Return the (x, y) coordinate for the center point of the cell that contains the specified text.  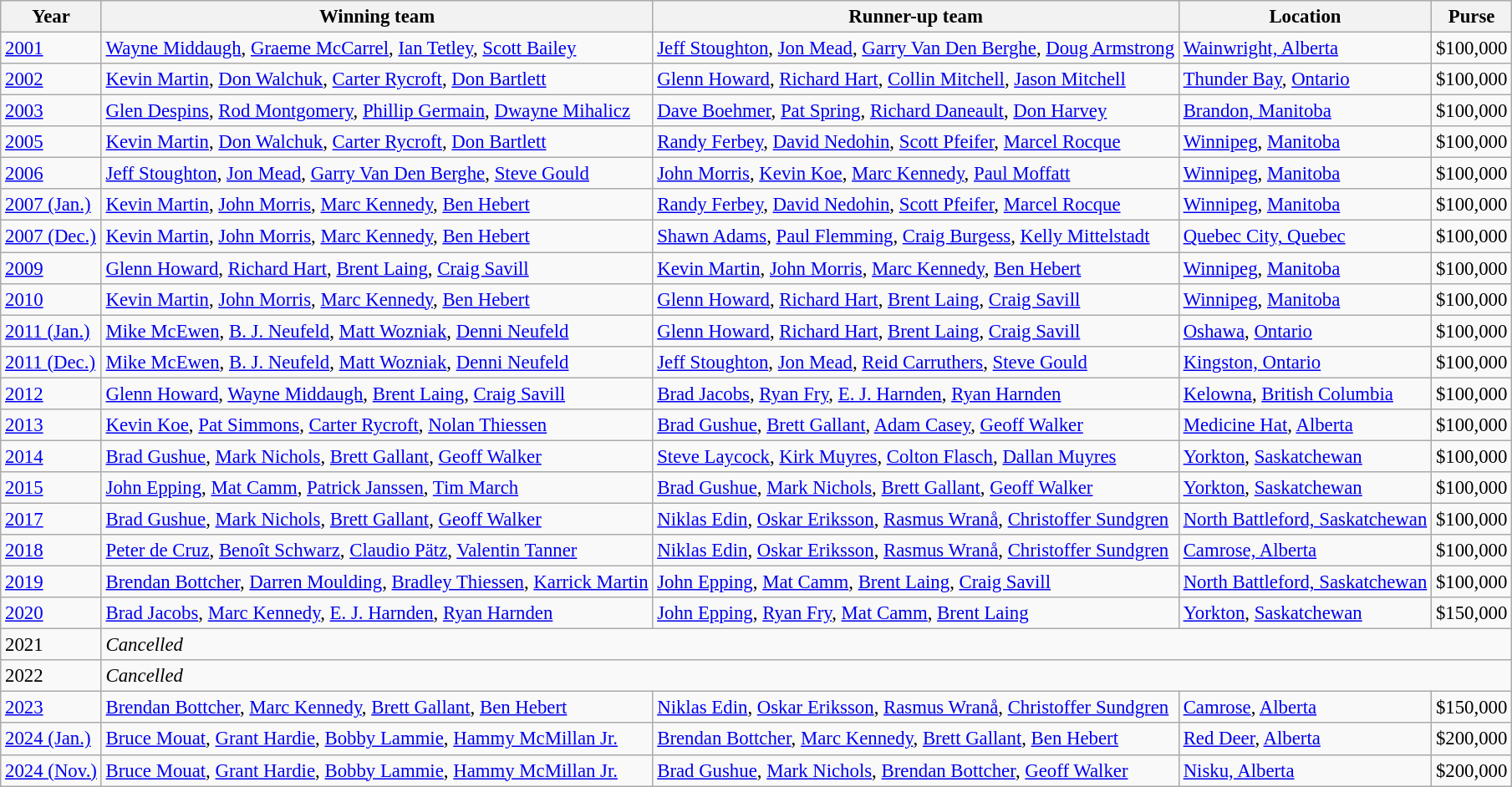
2012 (51, 393)
2005 (51, 142)
Brandon, Manitoba (1305, 111)
Wainwright, Alberta (1305, 48)
2011 (Dec.) (51, 362)
Runner-up team (916, 17)
Glenn Howard, Wayne Middaugh, Brent Laing, Craig Savill (377, 393)
Peter de Cruz, Benoît Schwarz, Claudio Pätz, Valentin Tanner (377, 551)
Red Deer, Alberta (1305, 739)
2019 (51, 582)
2013 (51, 425)
Glen Despins, Rod Montgomery, Phillip Germain, Dwayne Mihalicz (377, 111)
Brad Gushue, Brett Gallant, Adam Casey, Geoff Walker (916, 425)
Jeff Stoughton, Jon Mead, Garry Van Den Berghe, Doug Armstrong (916, 48)
Kevin Koe, Pat Simmons, Carter Rycroft, Nolan Thiessen (377, 425)
2017 (51, 519)
2018 (51, 551)
2003 (51, 111)
2011 (Jan.) (51, 331)
John Epping, Mat Camm, Brent Laing, Craig Savill (916, 582)
2002 (51, 79)
2006 (51, 174)
John Morris, Kevin Koe, Marc Kennedy, Paul Moffatt (916, 174)
Shawn Adams, Paul Flemming, Craig Burgess, Kelly Mittelstadt (916, 236)
Purse (1472, 17)
2001 (51, 48)
2007 (Jan.) (51, 205)
Kingston, Ontario (1305, 362)
Quebec City, Quebec (1305, 236)
2009 (51, 268)
Brad Gushue, Mark Nichols, Brendan Bottcher, Geoff Walker (916, 770)
2014 (51, 456)
2020 (51, 613)
Brad Jacobs, Marc Kennedy, E. J. Harnden, Ryan Harnden (377, 613)
John Epping, Mat Camm, Patrick Janssen, Tim March (377, 488)
2022 (51, 676)
Dave Boehmer, Pat Spring, Richard Daneault, Don Harvey (916, 111)
2010 (51, 299)
Kelowna, British Columbia (1305, 393)
Brendan Bottcher, Darren Moulding, Bradley Thiessen, Karrick Martin (377, 582)
Thunder Bay, Ontario (1305, 79)
Medicine Hat, Alberta (1305, 425)
John Epping, Ryan Fry, Mat Camm, Brent Laing (916, 613)
Jeff Stoughton, Jon Mead, Garry Van Den Berghe, Steve Gould (377, 174)
2015 (51, 488)
Nisku, Alberta (1305, 770)
Wayne Middaugh, Graeme McCarrel, Ian Tetley, Scott Bailey (377, 48)
Glenn Howard, Richard Hart, Collin Mitchell, Jason Mitchell (916, 79)
2023 (51, 708)
Year (51, 17)
Jeff Stoughton, Jon Mead, Reid Carruthers, Steve Gould (916, 362)
2024 (Nov.) (51, 770)
Location (1305, 17)
Winning team (377, 17)
Oshawa, Ontario (1305, 331)
2024 (Jan.) (51, 739)
Brad Jacobs, Ryan Fry, E. J. Harnden, Ryan Harnden (916, 393)
2021 (51, 645)
2007 (Dec.) (51, 236)
Steve Laycock, Kirk Muyres, Colton Flasch, Dallan Muyres (916, 456)
